Detect which cell encompasses the target text, then output its (X, Y) center coordinate. 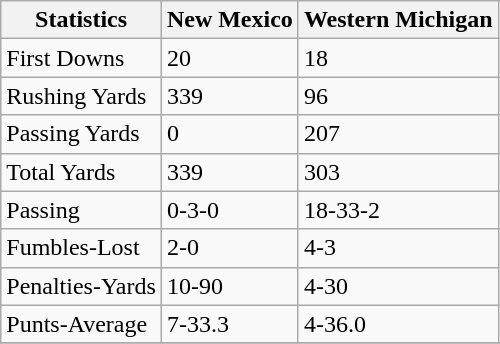
Fumbles-Lost (82, 248)
Statistics (82, 20)
Passing Yards (82, 134)
2-0 (230, 248)
4-36.0 (398, 324)
303 (398, 172)
0-3-0 (230, 210)
20 (230, 58)
First Downs (82, 58)
New Mexico (230, 20)
7-33.3 (230, 324)
10-90 (230, 286)
4-30 (398, 286)
18 (398, 58)
Penalties-Yards (82, 286)
Rushing Yards (82, 96)
Punts-Average (82, 324)
207 (398, 134)
Western Michigan (398, 20)
4-3 (398, 248)
18-33-2 (398, 210)
Total Yards (82, 172)
0 (230, 134)
Passing (82, 210)
96 (398, 96)
